Pinpoint the cell where the given text exists, returning its [x, y] midpoint coordinate. 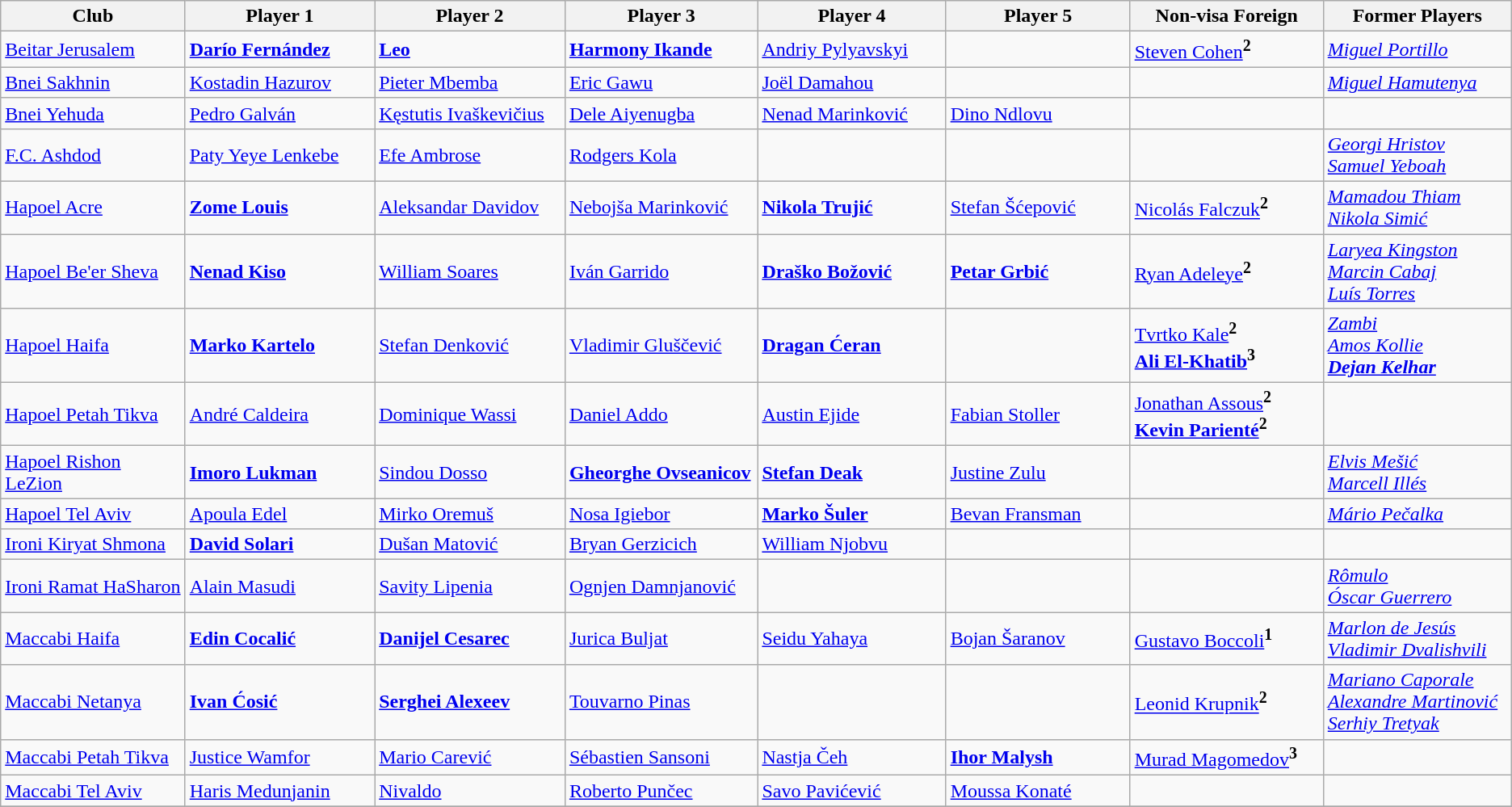
Ryan Adeleye2 [1226, 271]
Moussa Konaté [1038, 791]
Hapoel Rishon LeZion [93, 472]
Bnei Yehuda [93, 113]
Dominique Wassi [470, 414]
Bnei Sakhnin [93, 82]
Hapoel Acre [93, 208]
Seidu Yahaya [851, 638]
Murad Magomedov3 [1226, 758]
Former Players [1417, 16]
Nicolás Falczuk2 [1226, 208]
Jonathan Assous2 Kevin Parienté2 [1226, 414]
Gheorghe Ovseanicov [661, 472]
Player 1 [279, 16]
Maccabi Haifa [93, 638]
Bojan Šaranov [1038, 638]
Daniel Addo [661, 414]
Player 5 [1038, 16]
Kęstutis Ivaškevičius [470, 113]
Fabian Stoller [1038, 414]
Tvrtko Kale2 Ali El-Khatib3 [1226, 346]
Nivaldo [470, 791]
Aleksandar Davidov [470, 208]
Sindou Dosso [470, 472]
Mirko Oremuš [470, 514]
Efe Ambrose [470, 155]
Maccabi Netanya [93, 702]
Ironi Ramat HaSharon [93, 586]
Laryea Kingston Marcin Cabaj Luís Torres [1417, 271]
David Solari [279, 544]
Stefan Denković [470, 346]
Marlon de Jesús Vladimir Dvalishvili [1417, 638]
Justine Zulu [1038, 472]
Nosa Igiebor [661, 514]
Player 4 [851, 16]
Mário Pečalka [1417, 514]
Hapoel Haifa [93, 346]
Draško Božović [851, 271]
Harmony Ikande [661, 50]
Nastja Čeh [851, 758]
Ihor Malysh [1038, 758]
Rodgers Kola [661, 155]
Darío Fernández [279, 50]
Marko Šuler [851, 514]
Dušan Matović [470, 544]
Leonid Krupnik2 [1226, 702]
Stefan Deak [851, 472]
Miguel Hamutenya [1417, 82]
Petar Grbić [1038, 271]
Zome Louis [279, 208]
Nebojša Marinković [661, 208]
Hapoel Petah Tikva [93, 414]
Danijel Cesarec [470, 638]
Bryan Gerzicich [661, 544]
Sébastien Sansoni [661, 758]
André Caldeira [279, 414]
Bevan Fransman [1038, 514]
Serghei Alexeev [470, 702]
Haris Medunjanin [279, 791]
Iván Garrido [661, 271]
Maccabi Tel Aviv [93, 791]
Dino Ndlovu [1038, 113]
Ognjen Damnjanović [661, 586]
Club [93, 16]
Austin Ejide [851, 414]
Mamadou Thiam Nikola Simić [1417, 208]
Mario Carević [470, 758]
Ivan Ćosić [279, 702]
Savo Pavićević [851, 791]
Pieter Mbemba [470, 82]
Ironi Kiryat Shmona [93, 544]
William Njobvu [851, 544]
Joël Damahou [851, 82]
Hapoel Be'er Sheva [93, 271]
Stefan Šćepović [1038, 208]
Steven Cohen2 [1226, 50]
Andriy Pylyavskyi [851, 50]
Beitar Jerusalem [93, 50]
Marko Kartelo [279, 346]
Mariano Caporale Alexandre Martinović Serhiy Tretyak [1417, 702]
Jurica Buljat [661, 638]
Apoula Edel [279, 514]
Imoro Lukman [279, 472]
Hapoel Tel Aviv [93, 514]
William Soares [470, 271]
Nenad Kiso [279, 271]
Zambi Amos Kollie Dejan Kelhar [1417, 346]
Edin Cocalić [279, 638]
Nikola Trujić [851, 208]
Miguel Portillo [1417, 50]
Nenad Marinković [851, 113]
Player 3 [661, 16]
Justice Wamfor [279, 758]
Savity Lipenia [470, 586]
Touvarno Pinas [661, 702]
Leo [470, 50]
F.C. Ashdod [93, 155]
Dragan Ćeran [851, 346]
Vladimir Gluščević [661, 346]
Gustavo Boccoli1 [1226, 638]
Rômulo Óscar Guerrero [1417, 586]
Kostadin Hazurov [279, 82]
Roberto Punčec [661, 791]
Elvis Mešić Marcell Illés [1417, 472]
Eric Gawu [661, 82]
Pedro Galván [279, 113]
Alain Masudi [279, 586]
Maccabi Petah Tikva [93, 758]
Georgi Hristov Samuel Yeboah [1417, 155]
Dele Aiyenugba [661, 113]
Paty Yeye Lenkebe [279, 155]
Non-visa Foreign [1226, 16]
Player 2 [470, 16]
